Scan for the cell matching the given text and deliver its [X, Y] coordinate at center. 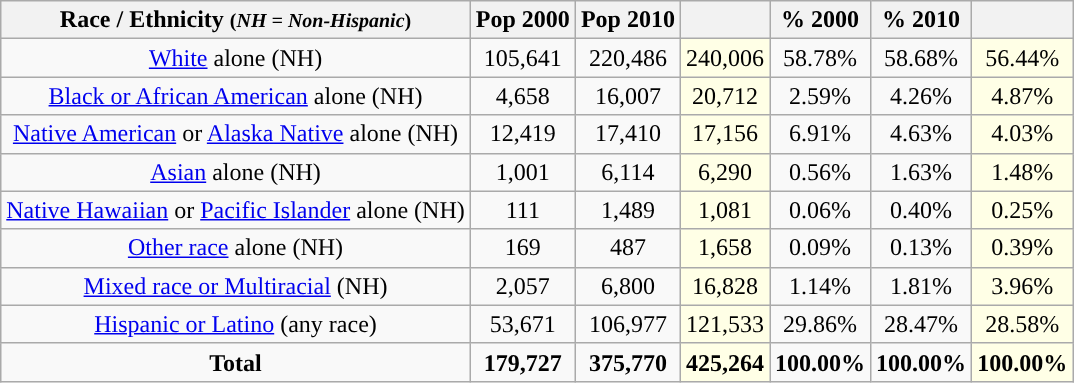
White alone (NH) [236, 58]
6,290 [724, 172]
% 2000 [820, 20]
0.39% [1022, 248]
12,419 [522, 134]
1,658 [724, 248]
29.86% [820, 324]
Asian alone (NH) [236, 172]
56.44% [1022, 58]
Total [236, 362]
53,671 [522, 324]
Hispanic or Latino (any race) [236, 324]
4.03% [1022, 134]
Native American or Alaska Native alone (NH) [236, 134]
0.25% [1022, 210]
1,081 [724, 210]
425,264 [724, 362]
1.63% [922, 172]
0.13% [922, 248]
4,658 [522, 96]
0.09% [820, 248]
28.47% [922, 324]
240,006 [724, 58]
1.81% [922, 286]
4.63% [922, 134]
16,828 [724, 286]
220,486 [628, 58]
169 [522, 248]
1.14% [820, 286]
% 2010 [922, 20]
0.56% [820, 172]
106,977 [628, 324]
2,057 [522, 286]
20,712 [724, 96]
179,727 [522, 362]
111 [522, 210]
375,770 [628, 362]
Pop 2010 [628, 20]
17,156 [724, 134]
28.58% [1022, 324]
Race / Ethnicity (NH = Non-Hispanic) [236, 20]
6,800 [628, 286]
58.78% [820, 58]
4.26% [922, 96]
2.59% [820, 96]
3.96% [1022, 286]
1.48% [1022, 172]
Mixed race or Multiracial (NH) [236, 286]
1,001 [522, 172]
121,533 [724, 324]
6.91% [820, 134]
1,489 [628, 210]
6,114 [628, 172]
Black or African American alone (NH) [236, 96]
17,410 [628, 134]
105,641 [522, 58]
487 [628, 248]
4.87% [1022, 96]
Pop 2000 [522, 20]
Other race alone (NH) [236, 248]
58.68% [922, 58]
0.06% [820, 210]
Native Hawaiian or Pacific Islander alone (NH) [236, 210]
0.40% [922, 210]
16,007 [628, 96]
